Capture the cell that displays the provided text and extract its [X, Y] central coordinate. 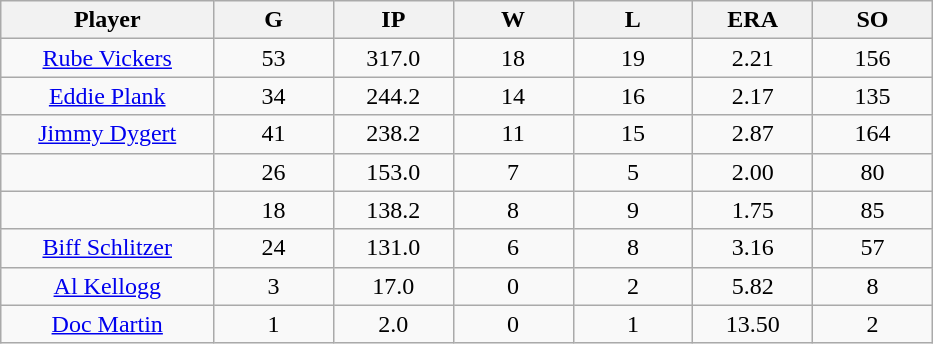
2.21 [753, 58]
Al Kellogg [108, 286]
Jimmy Dygert [108, 134]
IP [393, 20]
11 [513, 134]
156 [873, 58]
138.2 [393, 210]
164 [873, 134]
Eddie Plank [108, 96]
34 [274, 96]
53 [274, 58]
24 [274, 248]
ERA [753, 20]
5 [633, 172]
85 [873, 210]
131.0 [393, 248]
L [633, 20]
57 [873, 248]
7 [513, 172]
244.2 [393, 96]
G [274, 20]
13.50 [753, 324]
16 [633, 96]
317.0 [393, 58]
3.16 [753, 248]
Player [108, 20]
238.2 [393, 134]
2.0 [393, 324]
9 [633, 210]
153.0 [393, 172]
Biff Schlitzer [108, 248]
5.82 [753, 286]
SO [873, 20]
W [513, 20]
17.0 [393, 286]
Doc Martin [108, 324]
6 [513, 248]
14 [513, 96]
1.75 [753, 210]
3 [274, 286]
2.00 [753, 172]
2.87 [753, 134]
26 [274, 172]
Rube Vickers [108, 58]
2.17 [753, 96]
19 [633, 58]
15 [633, 134]
41 [274, 134]
80 [873, 172]
135 [873, 96]
